Determine the [X, Y] coordinate at the center of the cell enclosing the given text.  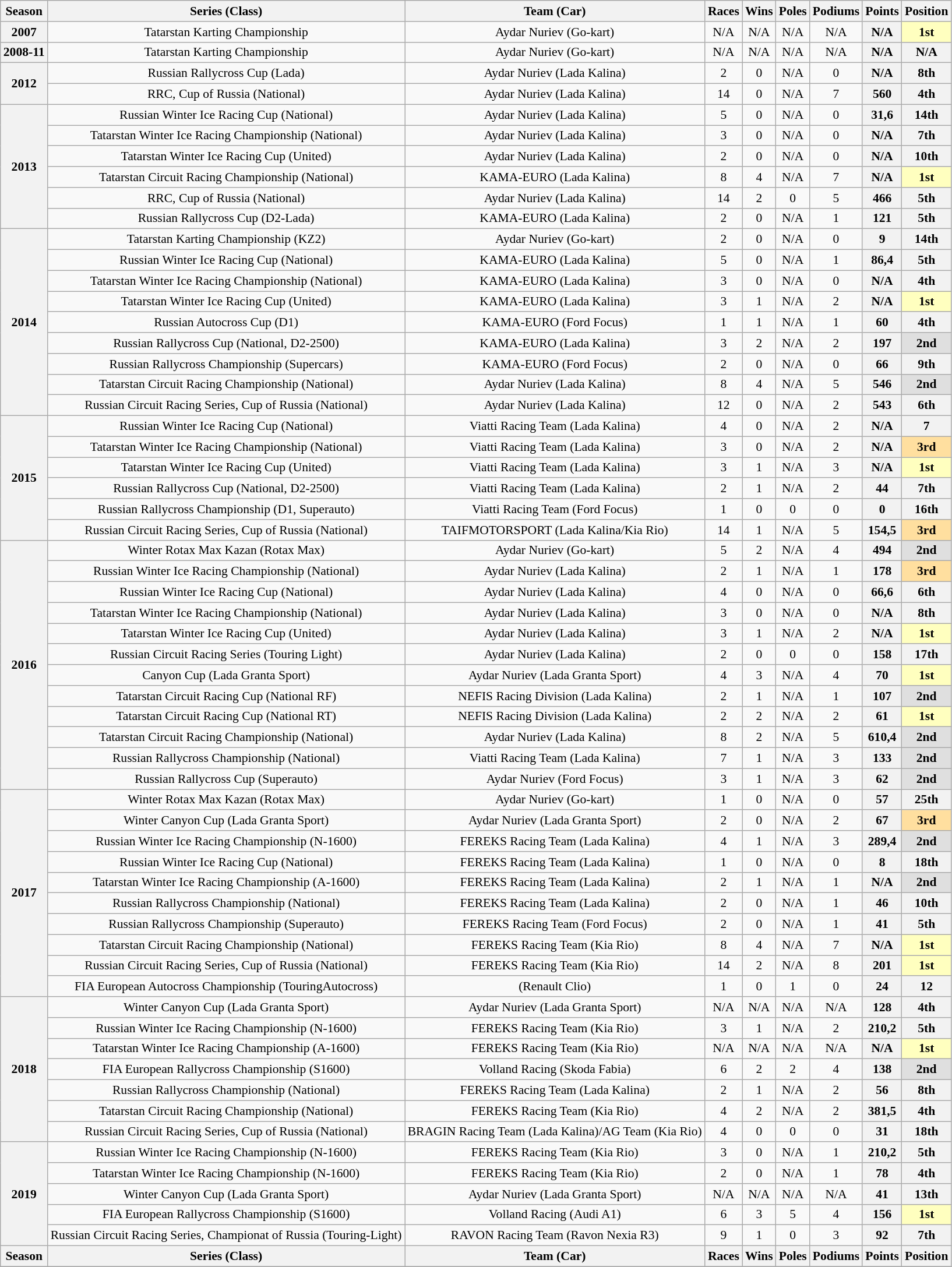
2017 [24, 893]
Russian Rallycross Cup (Lada) [226, 73]
RAVON Racing Team (Ravon Nexia R3) [555, 1236]
46 [882, 904]
Viatti Racing Team (Ford Focus) [555, 509]
466 [882, 198]
133 [882, 758]
Aydar Nuriev (Ford Focus) [555, 779]
178 [882, 571]
TAIFMOTORSPORT (Lada Kalina/Kia Rio) [555, 530]
60 [882, 323]
57 [882, 800]
Russian Autocross Cup (D1) [226, 323]
FEREKS Racing Team (Ford Focus) [555, 924]
Volland Racing (Audi A1) [555, 1215]
Russian Rallycross Championship (D1, Superauto) [226, 509]
Russian Winter Ice Racing Championship (National) [226, 571]
(Renault Clio) [555, 987]
70 [882, 675]
67 [882, 821]
2016 [24, 665]
2019 [24, 1194]
128 [882, 1007]
9th [926, 364]
2013 [24, 167]
BRAGIN Racing Team (Lada Kalina)/AG Team (Kia Rio) [555, 1132]
2018 [24, 1070]
Tatarstan Circuit Racing Cup (National RF) [226, 696]
494 [882, 550]
2012 [24, 84]
86,4 [882, 260]
66,6 [882, 592]
31,6 [882, 115]
158 [882, 655]
197 [882, 343]
546 [882, 384]
156 [882, 1215]
2015 [24, 478]
62 [882, 779]
2007 [24, 32]
381,5 [882, 1111]
66 [882, 364]
24 [882, 987]
Russian Circuit Racing Series (Touring Light) [226, 655]
25th [926, 800]
2014 [24, 323]
61 [882, 717]
Russian Circuit Racing Series, Championat of Russia (Touring-Light) [226, 1236]
543 [882, 405]
201 [882, 966]
44 [882, 489]
FIA European Autocross Championship (TouringAutocross) [226, 987]
560 [882, 94]
31 [882, 1132]
138 [882, 1070]
Russian Rallycross Cup (Superauto) [226, 779]
17th [926, 655]
Tatarstan Karting Championship (KZ2) [226, 239]
13th [926, 1194]
Tatarstan Circuit Racing Cup (National RT) [226, 717]
121 [882, 218]
16th [926, 509]
2008-11 [24, 52]
78 [882, 1173]
Russian Rallycross Cup (D2-Lada) [226, 218]
56 [882, 1090]
Russian Rallycross Championship (Superauto) [226, 924]
289,4 [882, 841]
107 [882, 696]
Volland Racing (Skoda Fabia) [555, 1070]
610,4 [882, 737]
Canyon Cup (Lada Granta Sport) [226, 675]
92 [882, 1236]
Tatarstan Winter Ice Racing Championship (N-1600) [226, 1173]
Russian Rallycross Championship (Supercars) [226, 364]
154,5 [882, 530]
